Determine the (x, y) coordinate at the center of the cell enclosing the given text.  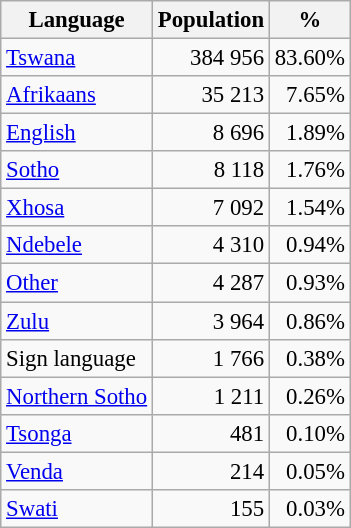
% (310, 20)
1.89% (310, 133)
0.05% (310, 471)
Tsonga (77, 433)
7 092 (210, 208)
Tswana (77, 58)
1 211 (210, 396)
Sotho (77, 170)
0.10% (310, 433)
35 213 (210, 95)
1.54% (310, 208)
481 (210, 433)
Zulu (77, 321)
Sign language (77, 358)
1.76% (310, 170)
3 964 (210, 321)
1 766 (210, 358)
83.60% (310, 58)
Xhosa (77, 208)
384 956 (210, 58)
Northern Sotho (77, 396)
0.03% (310, 509)
7.65% (310, 95)
Population (210, 20)
155 (210, 509)
0.26% (310, 396)
0.86% (310, 321)
0.94% (310, 245)
Language (77, 20)
4 310 (210, 245)
English (77, 133)
Ndebele (77, 245)
8 696 (210, 133)
0.38% (310, 358)
4 287 (210, 283)
0.93% (310, 283)
Swati (77, 509)
8 118 (210, 170)
Other (77, 283)
Venda (77, 471)
Afrikaans (77, 95)
214 (210, 471)
